Pinpoint the cell where the given text exists, returning its (X, Y) midpoint coordinate. 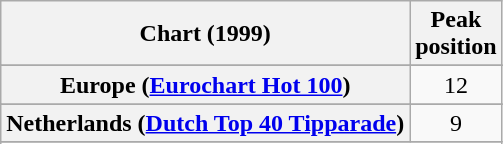
Europe (Eurochart Hot 100) (206, 85)
Peakposition (456, 34)
9 (456, 123)
Netherlands (Dutch Top 40 Tipparade) (206, 123)
Chart (1999) (206, 34)
12 (456, 85)
